Detect which cell encompasses the target text, then output its [x, y] center coordinate. 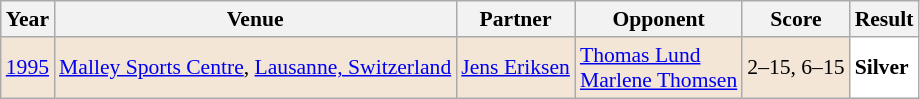
Year [28, 19]
Thomas Lund Marlene Thomsen [658, 68]
Opponent [658, 19]
Score [796, 19]
Result [884, 19]
Malley Sports Centre, Lausanne, Switzerland [255, 68]
Silver [884, 68]
Venue [255, 19]
2–15, 6–15 [796, 68]
1995 [28, 68]
Jens Eriksen [516, 68]
Partner [516, 19]
